Extract the [X, Y] coordinate from the center of the cell holding the provided text.  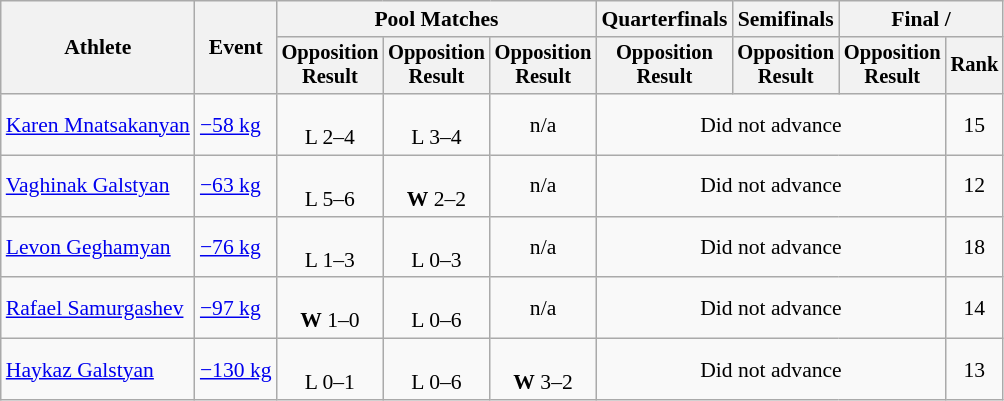
Final / [921, 19]
L 2–4 [330, 124]
Rank [975, 66]
12 [975, 186]
Karen Mnatsakanyan [98, 124]
−58 kg [236, 124]
Levon Geghamyan [98, 248]
Athlete [98, 48]
W 1–0 [330, 308]
−63 kg [236, 186]
L 0–1 [330, 370]
W 3–2 [544, 370]
Quarterfinals [664, 19]
−130 kg [236, 370]
13 [975, 370]
W 2–2 [436, 186]
Semifinals [786, 19]
Rafael Samurgashev [98, 308]
18 [975, 248]
−76 kg [236, 248]
Haykaz Galstyan [98, 370]
−97 kg [236, 308]
Event [236, 48]
14 [975, 308]
L 3–4 [436, 124]
L 0–3 [436, 248]
L 5–6 [330, 186]
Vaghinak Galstyan [98, 186]
Pool Matches [437, 19]
15 [975, 124]
L 1–3 [330, 248]
